Identify which cell holds the provided text, then report its [X, Y] central coordinate. 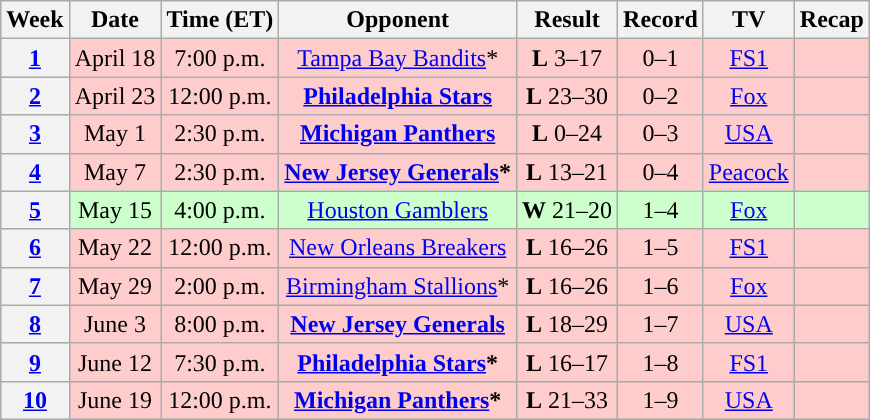
0–3 [661, 134]
May 7 [115, 172]
2:00 p.m. [220, 286]
Philadelphia Stars* [398, 362]
Michigan Panthers [398, 134]
1–4 [661, 210]
Peacock [748, 172]
L 16–17 [566, 362]
April 18 [115, 58]
7 [35, 286]
4 [35, 172]
7:00 p.m. [220, 58]
Week [35, 20]
6 [35, 248]
1–9 [661, 400]
0–1 [661, 58]
June 12 [115, 362]
1–5 [661, 248]
Date [115, 20]
Time (ET) [220, 20]
W 21–20 [566, 210]
L 21–33 [566, 400]
0–2 [661, 96]
5 [35, 210]
4:00 p.m. [220, 210]
May 1 [115, 134]
Philadelphia Stars [398, 96]
0–4 [661, 172]
L 0–24 [566, 134]
May 22 [115, 248]
2 [35, 96]
New Jersey Generals* [398, 172]
L 3–17 [566, 58]
1–6 [661, 286]
June 19 [115, 400]
3 [35, 134]
New Orleans Breakers [398, 248]
8:00 p.m. [220, 324]
Michigan Panthers* [398, 400]
1–7 [661, 324]
Opponent [398, 20]
May 29 [115, 286]
9 [35, 362]
Result [566, 20]
TV [748, 20]
L 13–21 [566, 172]
L 18–29 [566, 324]
Houston Gamblers [398, 210]
April 23 [115, 96]
L 23–30 [566, 96]
1 [35, 58]
Tampa Bay Bandits* [398, 58]
7:30 p.m. [220, 362]
June 3 [115, 324]
New Jersey Generals [398, 324]
1–8 [661, 362]
Recap [832, 20]
Birmingham Stallions* [398, 286]
May 15 [115, 210]
Record [661, 20]
10 [35, 400]
8 [35, 324]
